Detect which cell encompasses the target text, then output its [X, Y] center coordinate. 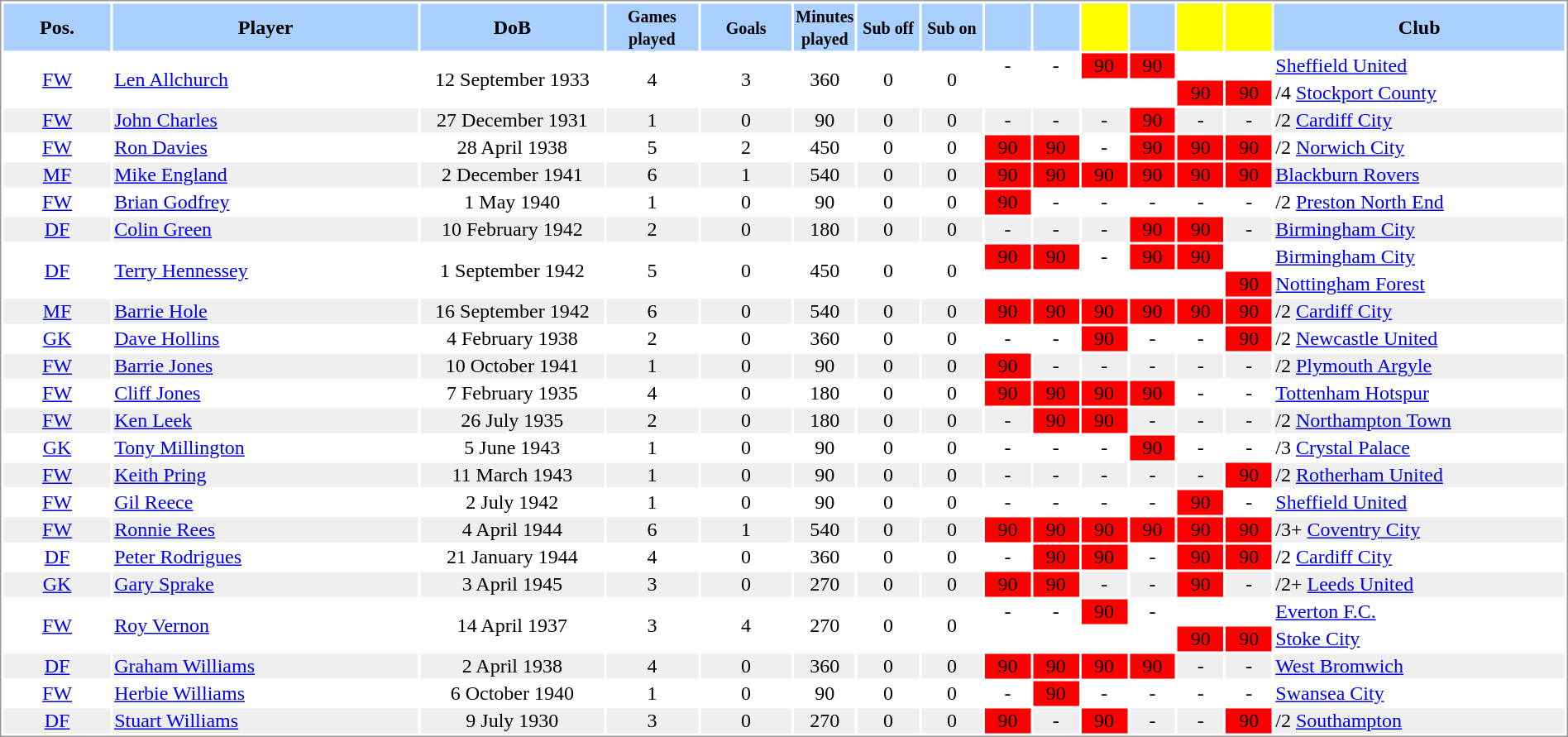
Brian Godfrey [266, 203]
Ron Davies [266, 148]
Stoke City [1419, 639]
Barrie Hole [266, 312]
7 February 1935 [513, 393]
Mike England [266, 175]
Player [266, 26]
2 July 1942 [513, 502]
Nottingham Forest [1419, 284]
Colin Green [266, 229]
4 April 1944 [513, 530]
Graham Williams [266, 666]
Blackburn Rovers [1419, 175]
Pos. [56, 26]
Gary Sprake [266, 585]
/3+ Coventry City [1419, 530]
26 July 1935 [513, 421]
/2+ Leeds United [1419, 585]
DoB [513, 26]
Herbie Williams [266, 694]
1 September 1942 [513, 271]
3 April 1945 [513, 585]
/2 Preston North End [1419, 203]
Sub off [888, 26]
Cliff Jones [266, 393]
27 December 1931 [513, 120]
10 October 1941 [513, 366]
Club [1419, 26]
11 March 1943 [513, 476]
/2 Norwich City [1419, 148]
Gil Reece [266, 502]
/3 Crystal Palace [1419, 447]
Terry Hennessey [266, 271]
/2 Newcastle United [1419, 338]
/2 Plymouth Argyle [1419, 366]
Roy Vernon [266, 625]
14 April 1937 [513, 625]
Minutesplayed [825, 26]
6 October 1940 [513, 694]
/2 Rotherham United [1419, 476]
10 February 1942 [513, 229]
2 December 1941 [513, 175]
28 April 1938 [513, 148]
Stuart Williams [266, 720]
/2 Southampton [1419, 720]
/4 Stockport County [1419, 93]
Barrie Jones [266, 366]
/2 Northampton Town [1419, 421]
1 May 1940 [513, 203]
Sub on [952, 26]
Ken Leek [266, 421]
Len Allchurch [266, 79]
16 September 1942 [513, 312]
West Bromwich [1419, 666]
21 January 1944 [513, 557]
Goals [746, 26]
Gamesplayed [652, 26]
4 February 1938 [513, 338]
Dave Hollins [266, 338]
Tottenham Hotspur [1419, 393]
Tony Millington [266, 447]
9 July 1930 [513, 720]
2 April 1938 [513, 666]
12 September 1933 [513, 79]
5 June 1943 [513, 447]
John Charles [266, 120]
Everton F.C. [1419, 611]
Swansea City [1419, 694]
Keith Pring [266, 476]
Ronnie Rees [266, 530]
Peter Rodrigues [266, 557]
